Identify which cell holds the provided text, then report its (x, y) central coordinate. 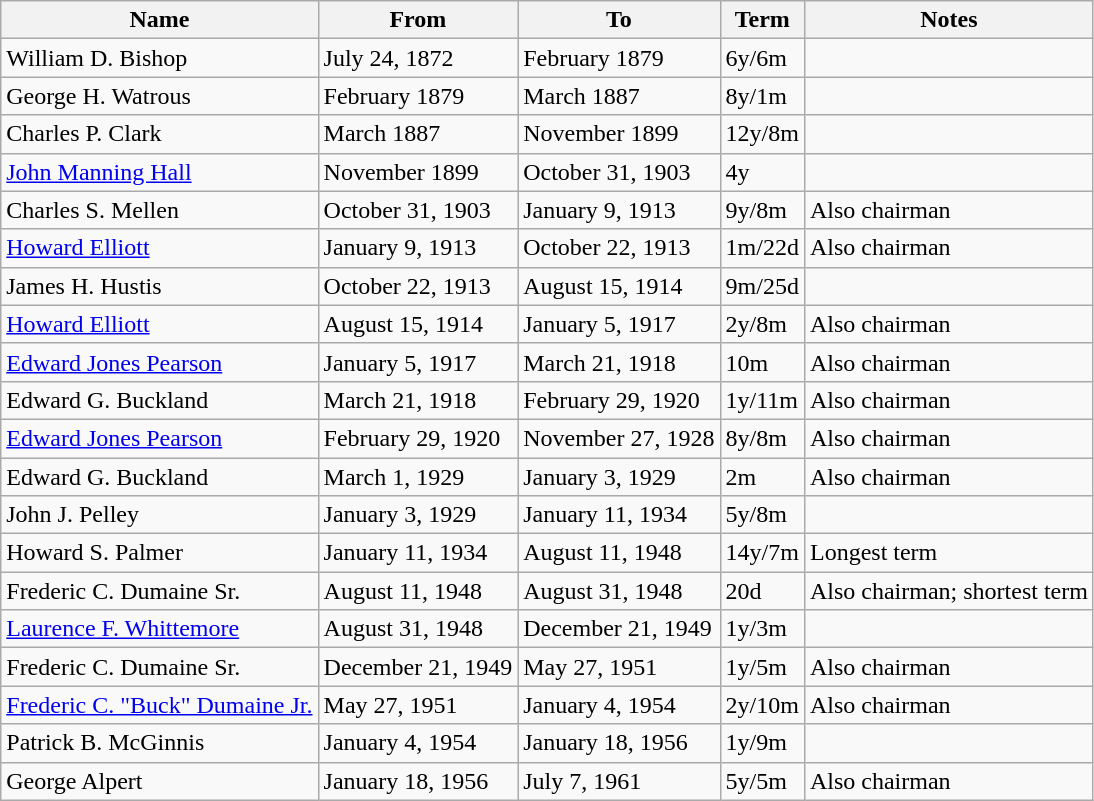
9y/8m (762, 210)
20d (762, 591)
2y/8m (762, 324)
July 7, 1961 (619, 781)
4y (762, 172)
5y/8m (762, 515)
Charles P. Clark (160, 134)
Laurence F. Whittemore (160, 629)
6y/6m (762, 58)
1y/3m (762, 629)
8y/8m (762, 438)
2m (762, 477)
9m/25d (762, 286)
November 27, 1928 (619, 438)
William D. Bishop (160, 58)
1y/11m (762, 400)
Patrick B. McGinnis (160, 743)
Name (160, 20)
To (619, 20)
8y/1m (762, 96)
Term (762, 20)
2y/10m (762, 705)
1y/5m (762, 667)
Longest term (948, 553)
John J. Pelley (160, 515)
James H. Hustis (160, 286)
1y/9m (762, 743)
March 1, 1929 (418, 477)
George Alpert (160, 781)
George H. Watrous (160, 96)
July 24, 1872 (418, 58)
14y/7m (762, 553)
From (418, 20)
10m (762, 362)
John Manning Hall (160, 172)
Howard S. Palmer (160, 553)
Also chairman; shortest term (948, 591)
Frederic C. "Buck" Dumaine Jr. (160, 705)
1m/22d (762, 248)
5y/5m (762, 781)
Charles S. Mellen (160, 210)
12y/8m (762, 134)
Notes (948, 20)
